Pinpoint the cell where the given text exists, returning its (X, Y) midpoint coordinate. 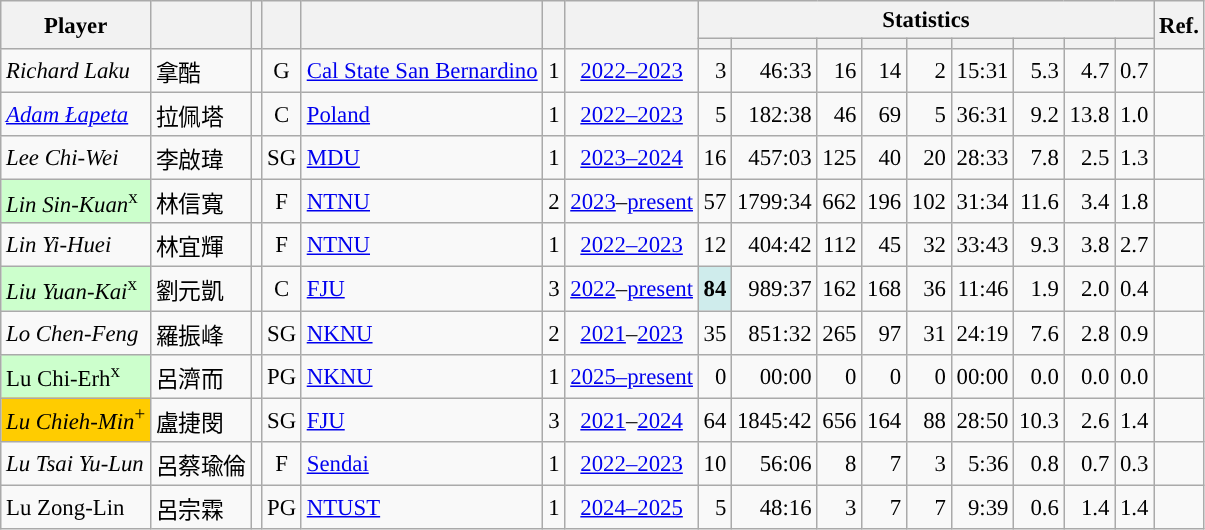
Lo Chen-Feng (76, 333)
2021–2024 (632, 420)
28:33 (982, 158)
1.3 (1134, 158)
Sendai (422, 463)
Lu Tsai Yu-Lun (76, 463)
0.3 (1134, 463)
56:06 (774, 463)
8 (840, 463)
164 (884, 420)
G (282, 71)
2022–present (632, 289)
7.8 (1039, 158)
3.8 (1089, 246)
24:19 (982, 333)
李啟瑋 (202, 158)
Player (76, 25)
Lin Yi-Huei (76, 246)
Liu Yuan-Kaix (76, 289)
32 (928, 246)
Statistics (926, 20)
羅振峰 (202, 333)
Lu Zong-Lin (76, 507)
5.3 (1039, 71)
1.0 (1134, 115)
2.7 (1134, 246)
45 (884, 246)
31 (928, 333)
Cal State San Bernardino (422, 71)
88 (928, 420)
2021–2023 (632, 333)
7.6 (1039, 333)
呂濟而 (202, 376)
46 (840, 115)
182:38 (774, 115)
31:34 (982, 202)
3.4 (1089, 202)
4.7 (1089, 71)
2.6 (1089, 420)
2024–2025 (632, 507)
84 (714, 289)
46:33 (774, 71)
Richard Laku (76, 71)
Lu Chieh-Min+ (76, 420)
Lee Chi-Wei (76, 158)
48:16 (774, 507)
1799:34 (774, 202)
9:39 (982, 507)
11:46 (982, 289)
9.3 (1039, 246)
168 (884, 289)
457:03 (774, 158)
0.8 (1039, 463)
265 (840, 333)
Lin Sin-Kuanx (76, 202)
2.5 (1089, 158)
Adam Łapeta (76, 115)
69 (884, 115)
36 (928, 289)
97 (884, 333)
盧捷閔 (202, 420)
2023–2024 (632, 158)
0.9 (1134, 333)
NTUST (422, 507)
656 (840, 420)
呂宗霖 (202, 507)
162 (840, 289)
呂蔡瑜倫 (202, 463)
14 (884, 71)
20 (928, 158)
112 (840, 246)
Lu Chi-Erhx (76, 376)
33:43 (982, 246)
1845:42 (774, 420)
2.8 (1089, 333)
林信寬 (202, 202)
57 (714, 202)
2023–present (632, 202)
Ref. (1179, 25)
12 (714, 246)
36:31 (982, 115)
102 (928, 202)
劉元凱 (202, 289)
1.9 (1039, 289)
662 (840, 202)
11.6 (1039, 202)
404:42 (774, 246)
MDU (422, 158)
5:36 (982, 463)
0.6 (1039, 507)
28:50 (982, 420)
10.3 (1039, 420)
1.8 (1134, 202)
拿酷 (202, 71)
10 (714, 463)
989:37 (774, 289)
125 (840, 158)
9.2 (1039, 115)
35 (714, 333)
拉佩塔 (202, 115)
196 (884, 202)
林宜輝 (202, 246)
Poland (422, 115)
0.4 (1134, 289)
64 (714, 420)
40 (884, 158)
851:32 (774, 333)
2.0 (1089, 289)
13.8 (1089, 115)
2025–present (632, 376)
15:31 (982, 71)
